Extract the [x, y] coordinate from the center of the cell holding the provided text.  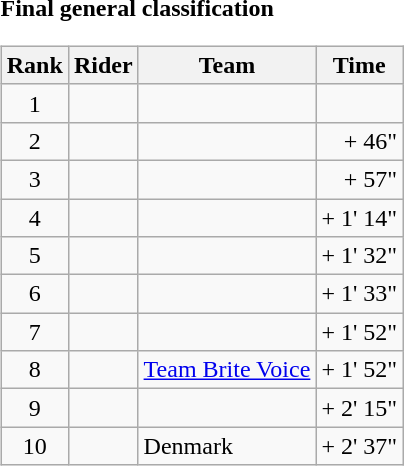
5 [34, 256]
2 [34, 141]
+ 1' 32" [360, 256]
1 [34, 103]
+ 1' 14" [360, 217]
+ 46" [360, 141]
+ 57" [360, 179]
9 [34, 408]
+ 2' 37" [360, 446]
Denmark [227, 446]
6 [34, 294]
3 [34, 179]
10 [34, 446]
Rank [34, 65]
Team [227, 65]
Time [360, 65]
8 [34, 370]
7 [34, 332]
Rider [103, 65]
4 [34, 217]
Team Brite Voice [227, 370]
+ 1' 33" [360, 294]
+ 2' 15" [360, 408]
